Scan for the cell matching the given text and deliver its (x, y) coordinate at center. 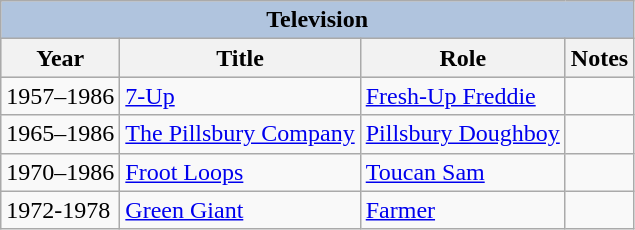
1965–1986 (60, 134)
1972-1978 (60, 210)
Role (462, 58)
7-Up (240, 96)
Title (240, 58)
Toucan Sam (462, 172)
Notes (599, 58)
Green Giant (240, 210)
Television (318, 20)
The Pillsbury Company (240, 134)
1957–1986 (60, 96)
Farmer (462, 210)
1970–1986 (60, 172)
Fresh-Up Freddie (462, 96)
Pillsbury Doughboy (462, 134)
Year (60, 58)
Froot Loops (240, 172)
